Extract the (X, Y) coordinate from the center of the cell holding the provided text.  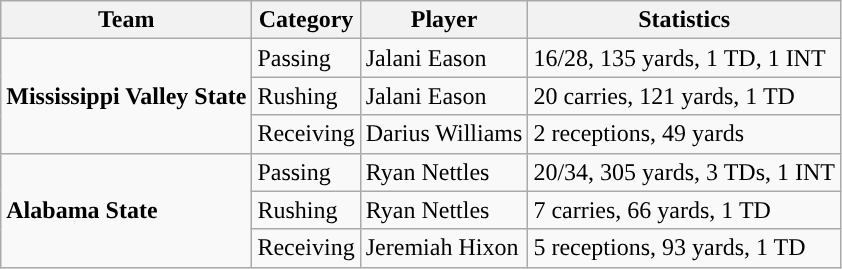
Player (444, 20)
7 carries, 66 yards, 1 TD (684, 210)
Category (306, 20)
Alabama State (126, 210)
Team (126, 20)
20/34, 305 yards, 3 TDs, 1 INT (684, 172)
Statistics (684, 20)
2 receptions, 49 yards (684, 134)
16/28, 135 yards, 1 TD, 1 INT (684, 58)
Jeremiah Hixon (444, 248)
Mississippi Valley State (126, 96)
Darius Williams (444, 134)
20 carries, 121 yards, 1 TD (684, 96)
5 receptions, 93 yards, 1 TD (684, 248)
